Pinpoint the cell where the given text exists, returning its (x, y) midpoint coordinate. 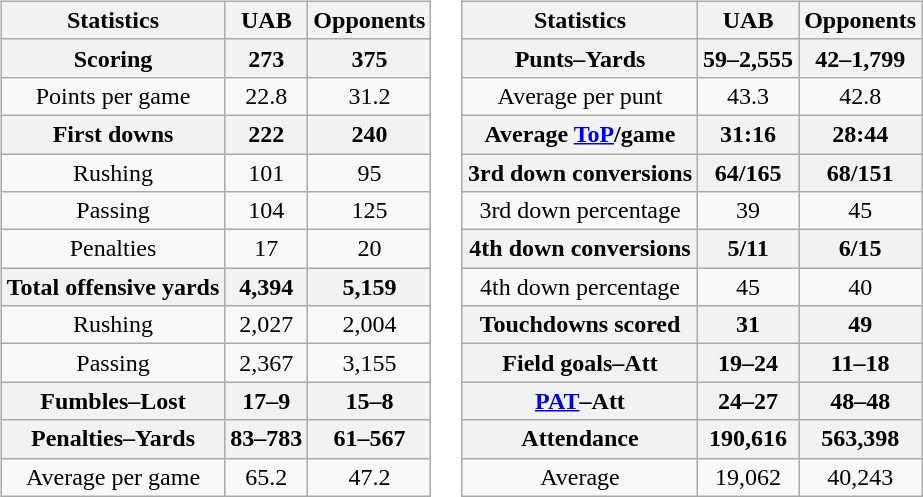
31.2 (370, 96)
2,004 (370, 325)
42.8 (860, 96)
48–48 (860, 401)
Average (580, 477)
40 (860, 287)
2,027 (266, 325)
22.8 (266, 96)
Scoring (113, 58)
17–9 (266, 401)
83–783 (266, 439)
61–567 (370, 439)
125 (370, 211)
104 (266, 211)
Average per punt (580, 96)
Points per game (113, 96)
Attendance (580, 439)
15–8 (370, 401)
101 (266, 173)
17 (266, 249)
190,616 (748, 439)
273 (266, 58)
Penalties (113, 249)
4th down percentage (580, 287)
28:44 (860, 134)
5/11 (748, 249)
31 (748, 325)
Punts–Yards (580, 58)
42–1,799 (860, 58)
3rd down conversions (580, 173)
95 (370, 173)
Total offensive yards (113, 287)
40,243 (860, 477)
First downs (113, 134)
65.2 (266, 477)
68/151 (860, 173)
Average ToP/game (580, 134)
222 (266, 134)
4,394 (266, 287)
Fumbles–Lost (113, 401)
11–18 (860, 363)
Average per game (113, 477)
31:16 (748, 134)
375 (370, 58)
563,398 (860, 439)
240 (370, 134)
59–2,555 (748, 58)
Penalties–Yards (113, 439)
4th down conversions (580, 249)
49 (860, 325)
20 (370, 249)
47.2 (370, 477)
3,155 (370, 363)
2,367 (266, 363)
64/165 (748, 173)
19–24 (748, 363)
39 (748, 211)
PAT–Att (580, 401)
43.3 (748, 96)
5,159 (370, 287)
Touchdowns scored (580, 325)
Field goals–Att (580, 363)
19,062 (748, 477)
3rd down percentage (580, 211)
24–27 (748, 401)
6/15 (860, 249)
